Extract the [x, y] coordinate from the center of the cell holding the provided text.  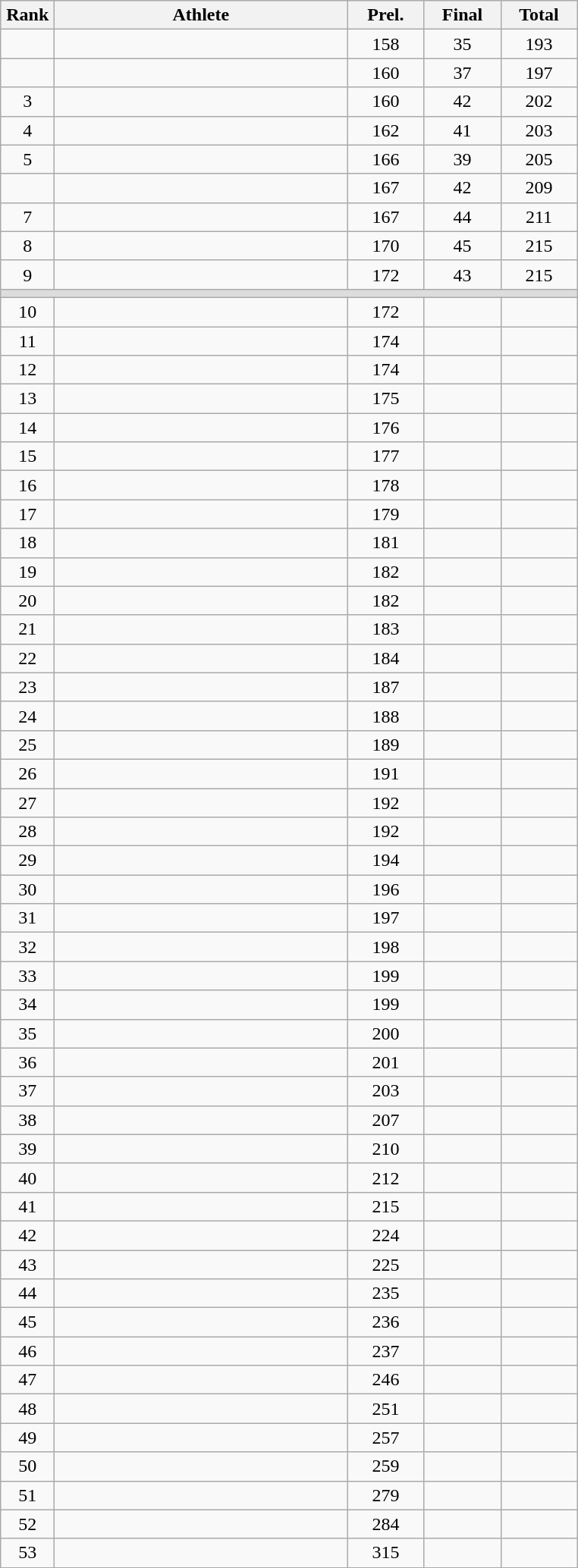
166 [385, 159]
20 [27, 601]
11 [27, 340]
49 [27, 1438]
15 [27, 456]
188 [385, 716]
47 [27, 1380]
225 [385, 1264]
53 [27, 1553]
25 [27, 745]
175 [385, 399]
177 [385, 456]
211 [539, 217]
17 [27, 514]
201 [385, 1062]
36 [27, 1062]
34 [27, 1005]
51 [27, 1495]
9 [27, 274]
202 [539, 102]
183 [385, 629]
259 [385, 1466]
194 [385, 861]
224 [385, 1235]
315 [385, 1553]
279 [385, 1495]
27 [27, 803]
Total [539, 15]
28 [27, 832]
3 [27, 102]
235 [385, 1294]
187 [385, 687]
46 [27, 1351]
18 [27, 543]
7 [27, 217]
200 [385, 1033]
237 [385, 1351]
246 [385, 1380]
196 [385, 889]
16 [27, 485]
176 [385, 428]
181 [385, 543]
Prel. [385, 15]
4 [27, 130]
170 [385, 246]
162 [385, 130]
236 [385, 1322]
38 [27, 1120]
189 [385, 745]
198 [385, 947]
Rank [27, 15]
30 [27, 889]
Final [463, 15]
257 [385, 1438]
184 [385, 658]
52 [27, 1524]
284 [385, 1524]
179 [385, 514]
24 [27, 716]
158 [385, 44]
193 [539, 44]
13 [27, 399]
19 [27, 572]
22 [27, 658]
29 [27, 861]
8 [27, 246]
26 [27, 773]
32 [27, 947]
40 [27, 1178]
21 [27, 629]
210 [385, 1149]
209 [539, 188]
14 [27, 428]
191 [385, 773]
207 [385, 1120]
251 [385, 1409]
Athlete [201, 15]
212 [385, 1178]
178 [385, 485]
33 [27, 976]
23 [27, 687]
31 [27, 918]
10 [27, 312]
12 [27, 370]
5 [27, 159]
205 [539, 159]
48 [27, 1409]
50 [27, 1466]
